Output the (x, y) coordinate of the center of the cell containing the given text.  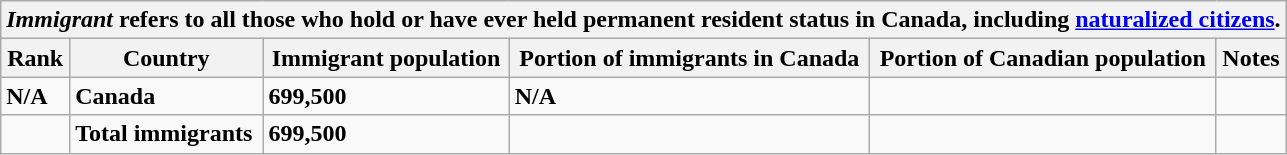
Portion of immigrants in Canada (690, 58)
Immigrant population (386, 58)
Total immigrants (166, 134)
Immigrant refers to all those who hold or have ever held permanent resident status in Canada, including naturalized citizens. (644, 20)
Portion of Canadian population (1043, 58)
Canada (166, 96)
Rank (36, 58)
Notes (1251, 58)
Country (166, 58)
